Provide the [x, y] coordinate of the cell's center where the given text is located.  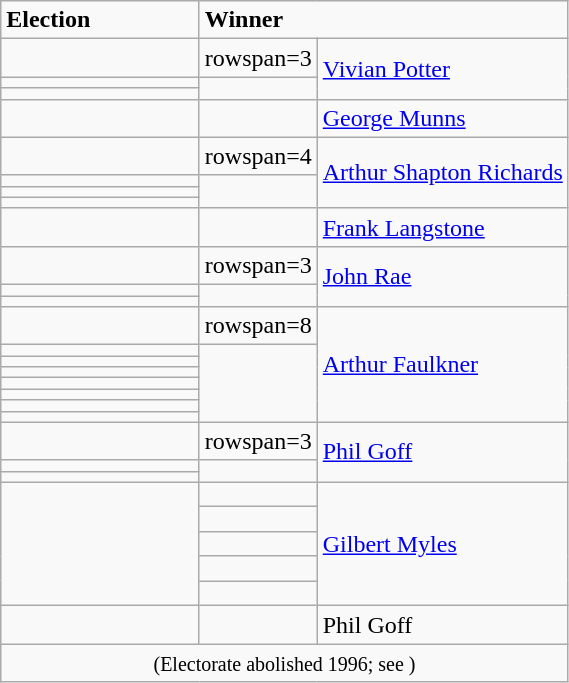
(Electorate abolished 1996; see ) [285, 663]
Winner [384, 20]
rowspan=8 [258, 326]
Gilbert Myles [442, 544]
George Munns [442, 118]
Arthur Shapton Richards [442, 172]
Election [100, 20]
John Rae [442, 276]
Vivian Potter [442, 69]
Frank Langstone [442, 227]
rowspan=4 [258, 156]
Arthur Faulkner [442, 365]
